Locate the cell with the specified text and output its (x, y) center coordinate. 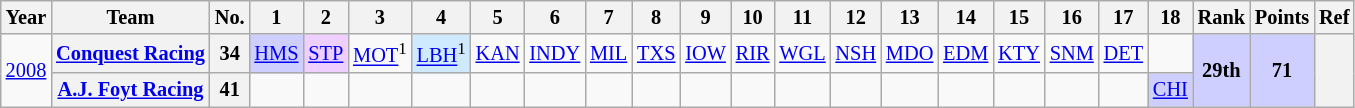
17 (1124, 17)
Team (130, 17)
14 (966, 17)
71 (1282, 70)
9 (705, 17)
EDM (966, 54)
7 (608, 17)
12 (856, 17)
MOT1 (380, 54)
CHI (1170, 90)
INDY (554, 54)
34 (230, 54)
Ref (1334, 17)
8 (656, 17)
29th (1222, 70)
HMS (277, 54)
6 (554, 17)
3 (380, 17)
RIR (753, 54)
KTY (1019, 54)
No. (230, 17)
4 (442, 17)
IOW (705, 54)
15 (1019, 17)
SNM (1072, 54)
1 (277, 17)
LBH1 (442, 54)
Points (1282, 17)
WGL (802, 54)
KAN (498, 54)
16 (1072, 17)
18 (1170, 17)
2 (326, 17)
TXS (656, 54)
Year (26, 17)
A.J. Foyt Racing (130, 90)
MDO (910, 54)
5 (498, 17)
Conquest Racing (130, 54)
10 (753, 17)
11 (802, 17)
NSH (856, 54)
STP (326, 54)
2008 (26, 70)
41 (230, 90)
Rank (1222, 17)
13 (910, 17)
DET (1124, 54)
MIL (608, 54)
